Return [x, y] of the center of cell containing provided text 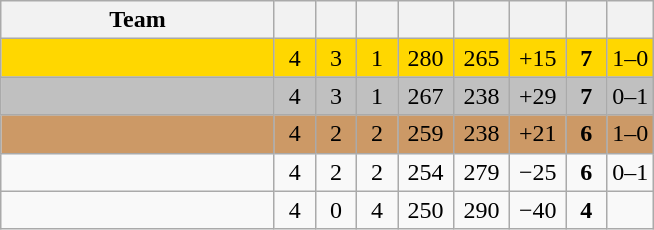
290 [482, 210]
265 [482, 58]
+15 [538, 58]
280 [426, 58]
267 [426, 96]
Team [138, 20]
259 [426, 134]
0 [336, 210]
−40 [538, 210]
+29 [538, 96]
250 [426, 210]
279 [482, 172]
254 [426, 172]
−25 [538, 172]
+21 [538, 134]
